Output the (X, Y) coordinate of the center of the cell containing the given text.  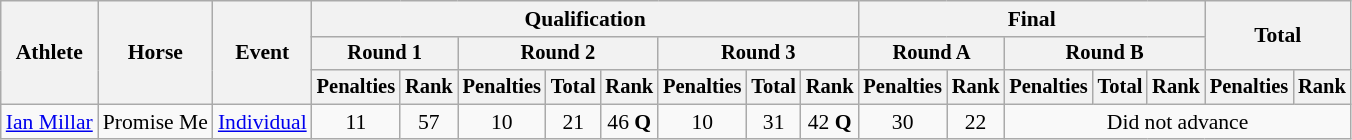
Ian Millar (50, 122)
Promise Me (156, 122)
Round B (1104, 54)
Athlete (50, 52)
Round 2 (558, 54)
Round 3 (758, 54)
31 (774, 122)
11 (356, 122)
Individual (262, 122)
Event (262, 52)
22 (976, 122)
Horse (156, 52)
42 Q (830, 122)
Final (1031, 19)
Qualification (586, 19)
Did not advance (1177, 122)
30 (902, 122)
Round A (931, 54)
46 Q (629, 122)
21 (574, 122)
Round 1 (385, 54)
57 (429, 122)
